Return the (x, y) coordinate for the center point of the cell that contains the specified text.  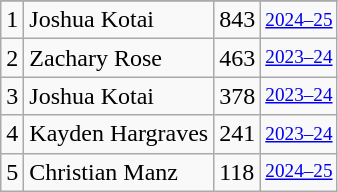
241 (238, 134)
Kayden Hargraves (119, 134)
463 (238, 58)
Christian Manz (119, 172)
4 (12, 134)
378 (238, 96)
843 (238, 20)
3 (12, 96)
Zachary Rose (119, 58)
1 (12, 20)
5 (12, 172)
2 (12, 58)
118 (238, 172)
